Return the (X, Y) coordinate for the center point of the cell that contains the specified text.  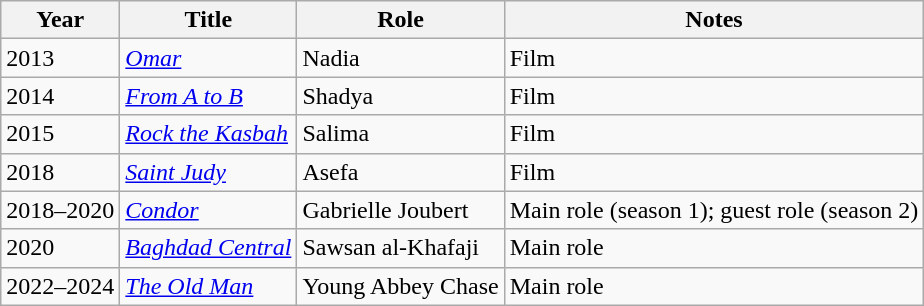
Rock the Kasbah (208, 134)
2018–2020 (60, 210)
Main role (season 1); guest role (season 2) (714, 210)
The Old Man (208, 286)
2018 (60, 172)
Baghdad Central (208, 248)
Salima (400, 134)
Year (60, 20)
Omar (208, 58)
2015 (60, 134)
2022–2024 (60, 286)
Role (400, 20)
Saint Judy (208, 172)
Nadia (400, 58)
Young Abbey Chase (400, 286)
Shadya (400, 96)
Condor (208, 210)
From A to B (208, 96)
Asefa (400, 172)
2013 (60, 58)
2020 (60, 248)
Notes (714, 20)
Title (208, 20)
Gabrielle Joubert (400, 210)
Sawsan al-Khafaji (400, 248)
2014 (60, 96)
